Return (x, y) of the center of cell containing provided text 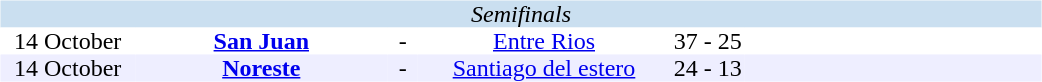
Noreste (262, 68)
37 - 25 (708, 42)
Semifinals (520, 14)
Santiago del estero (544, 68)
Entre Rios (544, 42)
San Juan (262, 42)
24 - 13 (708, 68)
